Detect which cell encompasses the target text, then output its [X, Y] center coordinate. 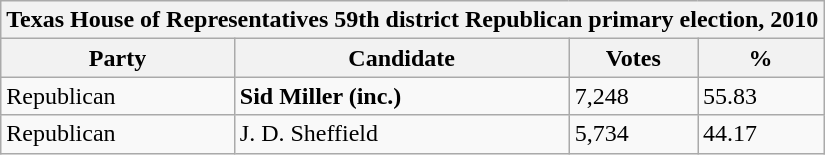
55.83 [761, 96]
Sid Miller (inc.) [402, 96]
% [761, 58]
7,248 [633, 96]
Candidate [402, 58]
44.17 [761, 134]
Party [118, 58]
J. D. Sheffield [402, 134]
Votes [633, 58]
5,734 [633, 134]
Texas House of Representatives 59th district Republican primary election, 2010 [412, 20]
